Return the (X, Y) coordinate for the center point of the cell that contains the specified text.  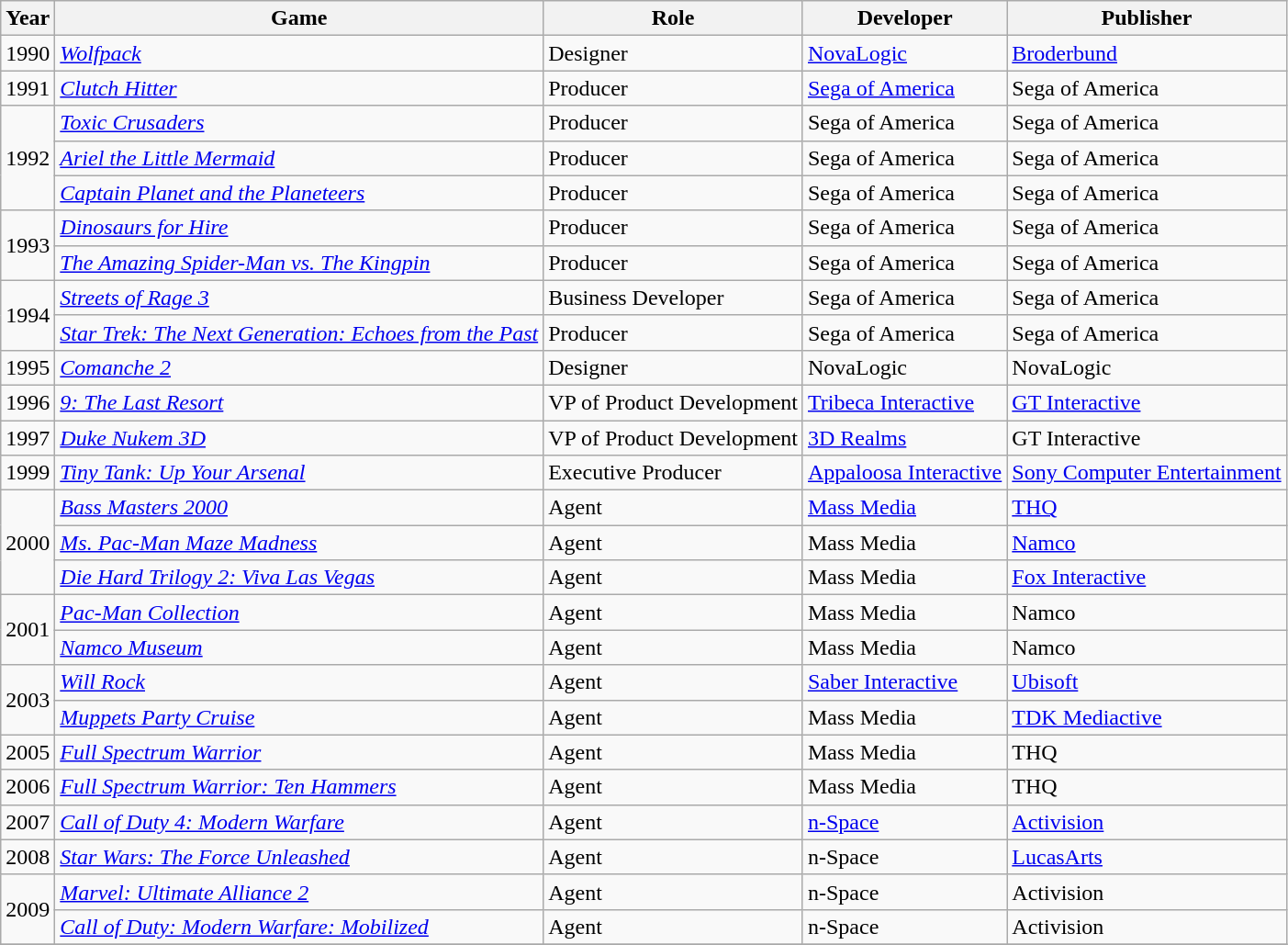
Duke Nukem 3D (299, 438)
Ubisoft (1147, 682)
3D Realms (904, 438)
Will Rock (299, 682)
Developer (904, 18)
Star Wars: The Force Unleashed (299, 857)
Toxic Crusaders (299, 123)
1993 (28, 245)
Fox Interactive (1147, 578)
TDK Mediactive (1147, 717)
Appaloosa Interactive (904, 473)
LucasArts (1147, 857)
Star Trek: The Next Generation: Echoes from the Past (299, 332)
Call of Duty: Modern Warfare: Mobilized (299, 927)
Comanche 2 (299, 367)
Marvel: Ultimate Alliance 2 (299, 892)
Business Developer (674, 298)
Streets of Rage 3 (299, 298)
Bass Masters 2000 (299, 508)
Year (28, 18)
Sony Computer Entertainment (1147, 473)
Ms. Pac-Man Maze Madness (299, 543)
Publisher (1147, 18)
Pac-Man Collection (299, 613)
Clutch Hitter (299, 88)
1994 (28, 315)
The Amazing Spider-Man vs. The Kingpin (299, 263)
Full Spectrum Warrior: Ten Hammers (299, 787)
Ariel the Little Mermaid (299, 158)
Wolfpack (299, 53)
Dinosaurs for Hire (299, 228)
Saber Interactive (904, 682)
2008 (28, 857)
Tribeca Interactive (904, 402)
1997 (28, 438)
2001 (28, 630)
2006 (28, 787)
9: The Last Resort (299, 402)
Full Spectrum Warrior (299, 752)
2000 (28, 543)
2009 (28, 909)
1991 (28, 88)
Muppets Party Cruise (299, 717)
Executive Producer (674, 473)
2005 (28, 752)
Tiny Tank: Up Your Arsenal (299, 473)
1992 (28, 158)
Role (674, 18)
1999 (28, 473)
Namco Museum (299, 647)
Die Hard Trilogy 2: Viva Las Vegas (299, 578)
Captain Planet and the Planeteers (299, 193)
1995 (28, 367)
1996 (28, 402)
2003 (28, 700)
Game (299, 18)
Broderbund (1147, 53)
2007 (28, 822)
1990 (28, 53)
Call of Duty 4: Modern Warfare (299, 822)
